Pinpoint the cell where the given text exists, returning its (x, y) midpoint coordinate. 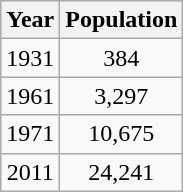
1961 (30, 96)
3,297 (122, 96)
1971 (30, 134)
Year (30, 20)
Population (122, 20)
24,241 (122, 172)
2011 (30, 172)
384 (122, 58)
1931 (30, 58)
10,675 (122, 134)
